Locate the cell with the specified text and output its [X, Y] center coordinate. 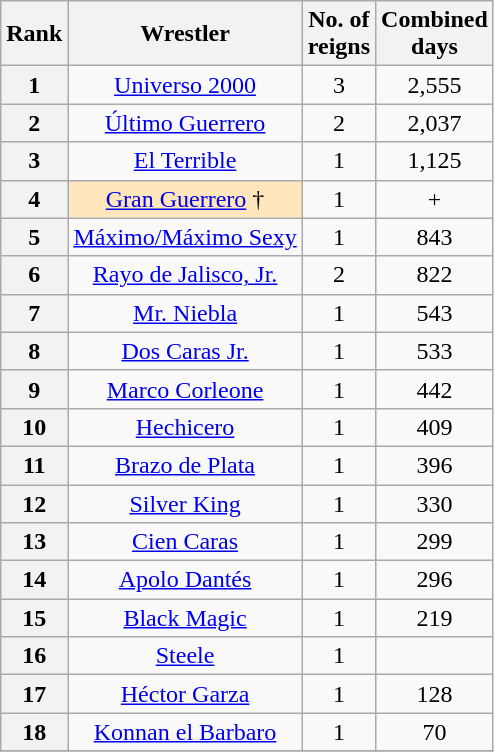
128 [435, 694]
Apolo Dantés [185, 580]
Wrestler [185, 34]
533 [435, 351]
15 [34, 618]
16 [34, 656]
396 [435, 465]
Héctor Garza [185, 694]
10 [34, 427]
Rank [34, 34]
409 [435, 427]
330 [435, 503]
18 [34, 732]
Universo 2000 [185, 85]
Cien Caras [185, 542]
2,555 [435, 85]
Dos Caras Jr. [185, 351]
Steele [185, 656]
+ [435, 199]
El Terrible [185, 161]
Silver King [185, 503]
Máximo/Máximo Sexy [185, 237]
7 [34, 313]
4 [34, 199]
Combineddays [435, 34]
442 [435, 389]
Konnan el Barbaro [185, 732]
Marco Corleone [185, 389]
Último Guerrero [185, 123]
17 [34, 694]
296 [435, 580]
Mr. Niebla [185, 313]
822 [435, 275]
543 [435, 313]
843 [435, 237]
5 [34, 237]
Rayo de Jalisco, Jr. [185, 275]
219 [435, 618]
Brazo de Plata [185, 465]
6 [34, 275]
Black Magic [185, 618]
12 [34, 503]
2,037 [435, 123]
13 [34, 542]
Gran Guerrero † [185, 199]
Hechicero [185, 427]
1,125 [435, 161]
11 [34, 465]
14 [34, 580]
70 [435, 732]
No. ofreigns [338, 34]
8 [34, 351]
9 [34, 389]
299 [435, 542]
